Find where the given text appears and provide that cell's center as (x, y) coordinate. 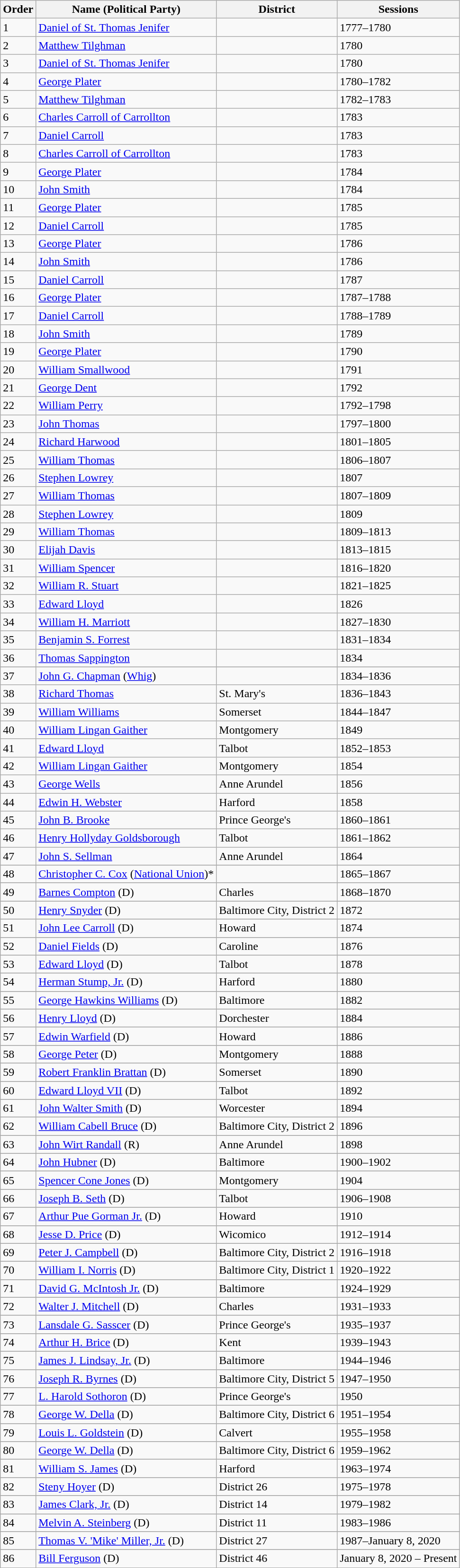
William I. Norris (D) (126, 1270)
1834–1836 (398, 676)
1912–1914 (398, 1234)
59 (18, 1072)
1868–1870 (398, 892)
84 (18, 1523)
67 (18, 1216)
1807–1809 (398, 496)
1892 (398, 1090)
24 (18, 442)
William Perry (126, 406)
1900–1902 (398, 1162)
Jesse D. Price (D) (126, 1234)
1979–1982 (398, 1505)
1890 (398, 1072)
John Walter Smith (D) (126, 1108)
1 (18, 27)
Walter J. Mitchell (D) (126, 1306)
William Smallwood (126, 370)
Bill Ferguson (D) (126, 1559)
1831–1834 (398, 640)
January 8, 2020 – Present (398, 1559)
16 (18, 298)
1813–1815 (398, 550)
1898 (398, 1144)
54 (18, 982)
1888 (398, 1054)
22 (18, 406)
Herman Stump, Jr. (D) (126, 982)
1858 (398, 802)
46 (18, 838)
Robert Franklin Brattan (D) (126, 1072)
Calvert (277, 1433)
William S. James (D) (126, 1469)
6 (18, 117)
Henry Snyder (D) (126, 910)
John G. Chapman (Whig) (126, 676)
Kent (277, 1342)
1860–1861 (398, 820)
John Hubner (D) (126, 1162)
Order (18, 9)
1983–1986 (398, 1523)
42 (18, 766)
1924–1929 (398, 1288)
1854 (398, 766)
39 (18, 712)
District (277, 9)
Thomas Sappington (126, 658)
36 (18, 658)
William R. Stuart (126, 586)
5 (18, 99)
1904 (398, 1180)
48 (18, 874)
1955–1958 (398, 1433)
41 (18, 748)
37 (18, 676)
72 (18, 1306)
29 (18, 532)
76 (18, 1379)
Baltimore City, District 1 (277, 1270)
1809 (398, 514)
60 (18, 1090)
1782–1783 (398, 99)
1950 (398, 1397)
1865–1867 (398, 874)
14 (18, 262)
1809–1813 (398, 532)
John Lee Carroll (D) (126, 928)
Sessions (398, 9)
70 (18, 1270)
Richard Thomas (126, 694)
15 (18, 280)
75 (18, 1360)
1906–1908 (398, 1198)
1790 (398, 352)
8 (18, 153)
David G. McIntosh Jr. (D) (126, 1288)
William Spencer (126, 568)
Christopher C. Cox (National Union)* (126, 874)
20 (18, 370)
82 (18, 1487)
64 (18, 1162)
1894 (398, 1108)
52 (18, 946)
43 (18, 784)
Edward Lloyd VII (D) (126, 1090)
George Dent (126, 388)
1963–1974 (398, 1469)
Richard Harwood (126, 442)
Dorchester (277, 1018)
32 (18, 586)
Thomas V. 'Mike' Miller, Jr. (D) (126, 1541)
1797–1800 (398, 424)
1788–1789 (398, 316)
1864 (398, 856)
George Hawkins Williams (D) (126, 1000)
John Wirt Randall (R) (126, 1144)
1947–1950 (398, 1379)
1856 (398, 784)
Henry Hollyday Goldsborough (126, 838)
Arthur Pue Gorman Jr. (D) (126, 1216)
1792–1798 (398, 406)
35 (18, 640)
District 46 (277, 1559)
James Clark, Jr. (D) (126, 1505)
65 (18, 1180)
30 (18, 550)
1939–1943 (398, 1342)
District 27 (277, 1541)
55 (18, 1000)
Worcester (277, 1108)
Benjamin S. Forrest (126, 640)
2 (18, 45)
66 (18, 1198)
1987–January 8, 2020 (398, 1541)
John Thomas (126, 424)
34 (18, 622)
25 (18, 460)
1872 (398, 910)
1878 (398, 964)
1861–1862 (398, 838)
John B. Brooke (126, 820)
74 (18, 1342)
Joseph R. Byrnes (D) (126, 1379)
27 (18, 496)
John S. Sellman (126, 856)
Melvin A. Steinberg (D) (126, 1523)
Arthur H. Brice (D) (126, 1342)
1780–1782 (398, 81)
53 (18, 964)
31 (18, 568)
49 (18, 892)
Peter J. Campbell (D) (126, 1252)
33 (18, 604)
District 26 (277, 1487)
1882 (398, 1000)
71 (18, 1288)
23 (18, 424)
1827–1830 (398, 622)
1849 (398, 730)
12 (18, 226)
Henry Lloyd (D) (126, 1018)
63 (18, 1144)
77 (18, 1397)
10 (18, 189)
1886 (398, 1036)
Joseph B. Seth (D) (126, 1198)
District 11 (277, 1523)
1880 (398, 982)
Elijah Davis (126, 550)
Spencer Cone Jones (D) (126, 1180)
78 (18, 1415)
Louis L. Goldstein (D) (126, 1433)
1787–1788 (398, 298)
17 (18, 316)
1896 (398, 1126)
1791 (398, 370)
Name (Political Party) (126, 9)
18 (18, 334)
Baltimore City, District 5 (277, 1379)
Caroline (277, 946)
1910 (398, 1216)
62 (18, 1126)
28 (18, 514)
Edward Lloyd (D) (126, 964)
3 (18, 63)
4 (18, 81)
1876 (398, 946)
1816–1820 (398, 568)
69 (18, 1252)
19 (18, 352)
85 (18, 1541)
1806–1807 (398, 460)
1931–1933 (398, 1306)
1826 (398, 604)
58 (18, 1054)
1975–1978 (398, 1487)
1852–1853 (398, 748)
Wicomico (277, 1234)
1834 (398, 658)
James J. Lindsay, Jr. (D) (126, 1360)
1777–1780 (398, 27)
1874 (398, 928)
William H. Marriott (126, 622)
44 (18, 802)
1807 (398, 478)
73 (18, 1324)
1935–1937 (398, 1324)
83 (18, 1505)
William Williams (126, 712)
1844–1847 (398, 712)
13 (18, 244)
George Peter (D) (126, 1054)
45 (18, 820)
9 (18, 171)
1789 (398, 334)
1821–1825 (398, 586)
1836–1843 (398, 694)
51 (18, 928)
1959–1962 (398, 1451)
57 (18, 1036)
80 (18, 1451)
1916–1918 (398, 1252)
1801–1805 (398, 442)
38 (18, 694)
1944–1946 (398, 1360)
George Wells (126, 784)
40 (18, 730)
79 (18, 1433)
1951–1954 (398, 1415)
L. Harold Sothoron (D) (126, 1397)
11 (18, 207)
St. Mary's (277, 694)
Edwin H. Webster (126, 802)
1920–1922 (398, 1270)
26 (18, 478)
1884 (398, 1018)
50 (18, 910)
1792 (398, 388)
47 (18, 856)
District 14 (277, 1505)
21 (18, 388)
81 (18, 1469)
56 (18, 1018)
68 (18, 1234)
86 (18, 1559)
61 (18, 1108)
1787 (398, 280)
7 (18, 135)
Edwin Warfield (D) (126, 1036)
William Cabell Bruce (D) (126, 1126)
Lansdale G. Sasscer (D) (126, 1324)
Barnes Compton (D) (126, 892)
Daniel Fields (D) (126, 946)
Steny Hoyer (D) (126, 1487)
